For the text-containing cell, return its midpoint in (X, Y) coordinate format. 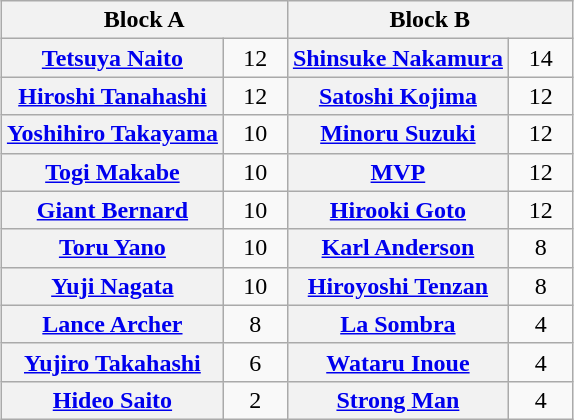
Wataru Inoue (398, 362)
Lance Archer (112, 324)
Tetsuya Naito (112, 58)
La Sombra (398, 324)
Block B (430, 20)
MVP (398, 172)
Hiroshi Tanahashi (112, 96)
Giant Bernard (112, 210)
Strong Man (398, 400)
6 (255, 362)
14 (541, 58)
Toru Yano (112, 248)
2 (255, 400)
Satoshi Kojima (398, 96)
Yoshihiro Takayama (112, 134)
Block A (144, 20)
Karl Anderson (398, 248)
Minoru Suzuki (398, 134)
Hiroyoshi Tenzan (398, 286)
Shinsuke Nakamura (398, 58)
Togi Makabe (112, 172)
Yujiro Takahashi (112, 362)
Hideo Saito (112, 400)
Yuji Nagata (112, 286)
Hirooki Goto (398, 210)
